Identify which cell holds the provided text, then report its (x, y) central coordinate. 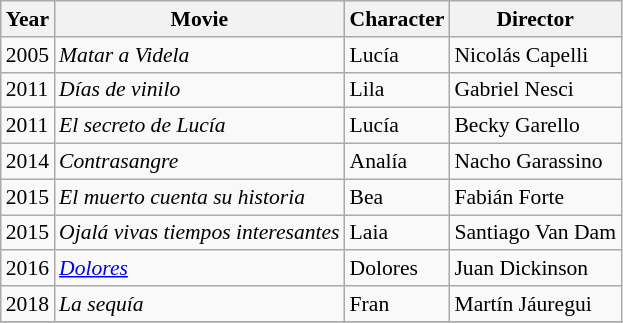
2014 (28, 162)
El muerto cuenta su historia (200, 197)
El secreto de Lucía (200, 126)
Ojalá vivas tiempos interesantes (200, 233)
Días de vinilo (200, 90)
2016 (28, 269)
Laia (398, 233)
Nicolás Capelli (535, 55)
Contrasangre (200, 162)
2018 (28, 304)
Becky Garello (535, 126)
Gabriel Nesci (535, 90)
Matar a Videla (200, 55)
La sequía (200, 304)
Fabián Forte (535, 197)
Movie (200, 19)
Santiago Van Dam (535, 233)
Director (535, 19)
Year (28, 19)
Nacho Garassino (535, 162)
Juan Dickinson (535, 269)
Bea (398, 197)
Lila (398, 90)
Character (398, 19)
Analía (398, 162)
Fran (398, 304)
Martín Jáuregui (535, 304)
2005 (28, 55)
